Find where the given text appears and provide that cell's center as (x, y) coordinate. 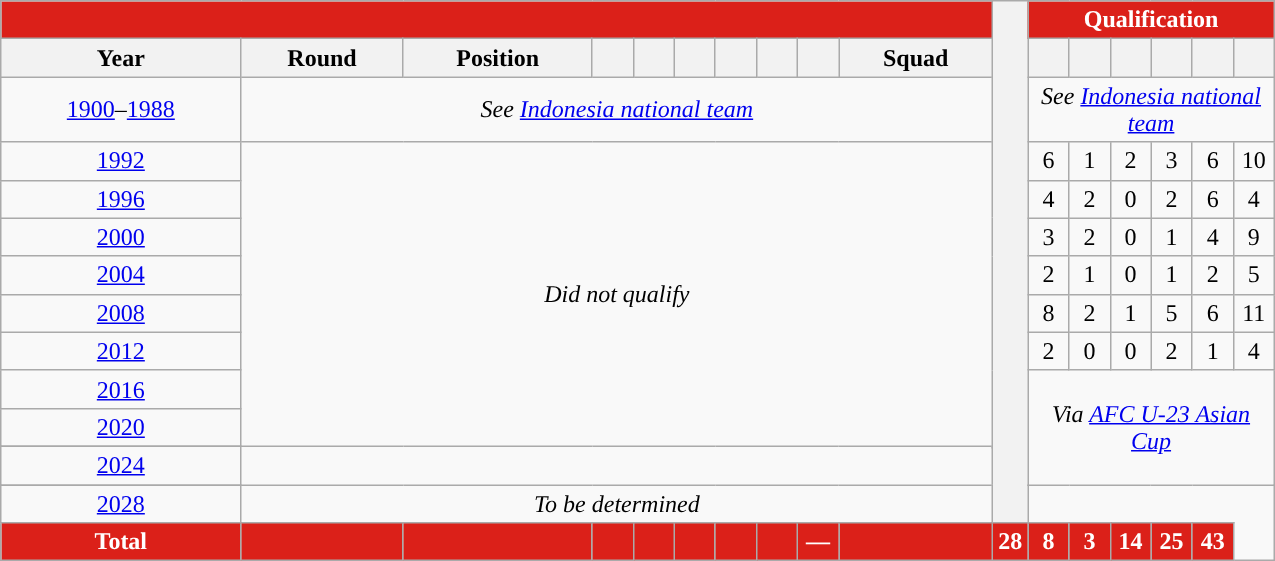
To be determined (617, 503)
2000 (121, 237)
2008 (121, 313)
14 (1130, 542)
28 (1010, 542)
1996 (121, 199)
43 (1212, 542)
Qualification (1151, 20)
Squad (916, 58)
2016 (121, 389)
Did not qualify (617, 294)
— (818, 542)
9 (1254, 237)
2012 (121, 351)
Year (121, 58)
Via AFC U-23 Asian Cup (1151, 427)
2028 (121, 503)
1900–1988 (121, 110)
11 (1254, 313)
Total (121, 542)
Position (498, 58)
Round (322, 58)
2004 (121, 275)
2024 (121, 465)
25 (1172, 542)
1992 (121, 161)
10 (1254, 161)
2020 (121, 427)
